Search for the cell housing the specified text and yield its [x, y] center coordinate. 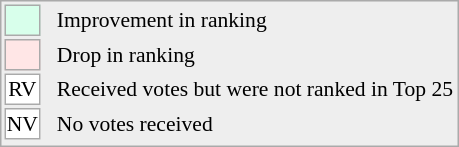
Received votes but were not ranked in Top 25 [254, 90]
NV [22, 124]
Improvement in ranking [254, 20]
Drop in ranking [254, 55]
No votes received [254, 124]
RV [22, 90]
